Provide the [x, y] coordinate of the cell's center where the given text is located.  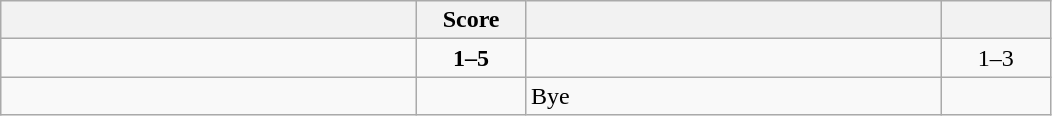
1–3 [996, 58]
1–5 [472, 58]
Score [472, 20]
Bye [733, 96]
